Determine the (x, y) coordinate at the center of the cell enclosing the given text.  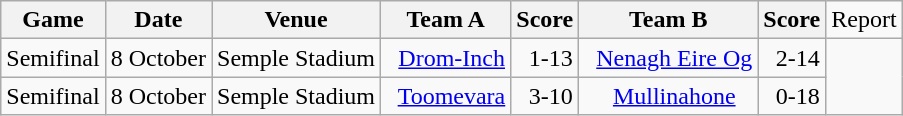
Team A (446, 20)
Game (53, 20)
Nenagh Eire Og (668, 58)
Venue (296, 20)
Toomevara (446, 96)
Date (158, 20)
Mullinahone (668, 96)
2-14 (792, 58)
Drom-Inch (446, 58)
1-13 (545, 58)
Report (864, 20)
3-10 (545, 96)
0-18 (792, 96)
Team B (668, 20)
